Find where the given text appears and provide that cell's center as (X, Y) coordinate. 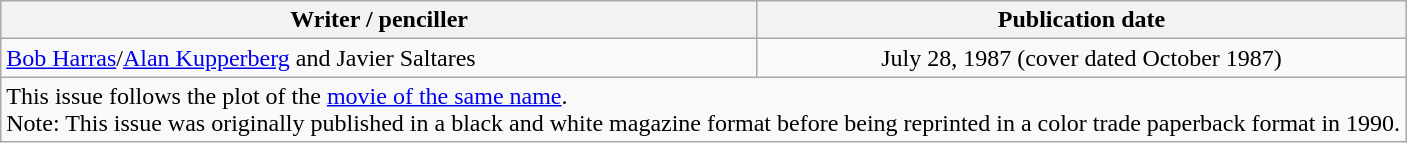
July 28, 1987 (cover dated October 1987) (1081, 58)
Writer / penciller (380, 20)
Publication date (1081, 20)
Bob Harras/Alan Kupperberg and Javier Saltares (380, 58)
